Extract the [x, y] coordinate from the center of the cell holding the provided text.  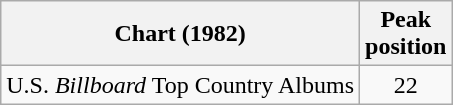
U.S. Billboard Top Country Albums [180, 85]
22 [406, 85]
Peakposition [406, 34]
Chart (1982) [180, 34]
